Find where the given text appears and provide that cell's center as [x, y] coordinate. 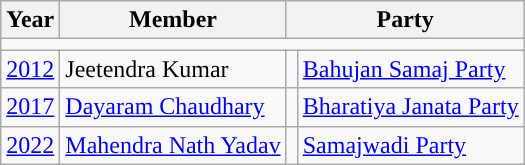
2022 [30, 145]
Samajwadi Party [410, 145]
Dayaram Chaudhary [173, 107]
Bharatiya Janata Party [410, 107]
2017 [30, 107]
2012 [30, 69]
Year [30, 20]
Mahendra Nath Yadav [173, 145]
Member [173, 20]
Bahujan Samaj Party [410, 69]
Party [405, 20]
Jeetendra Kumar [173, 69]
